Locate the cell with the specified text and output its [X, Y] center coordinate. 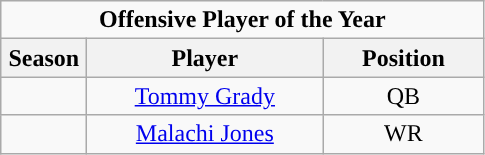
Season [44, 58]
Position [404, 58]
Tommy Grady [205, 96]
Malachi Jones [205, 134]
Offensive Player of the Year [242, 20]
WR [404, 134]
QB [404, 96]
Player [205, 58]
